Find where the given text appears and provide that cell's center as (X, Y) coordinate. 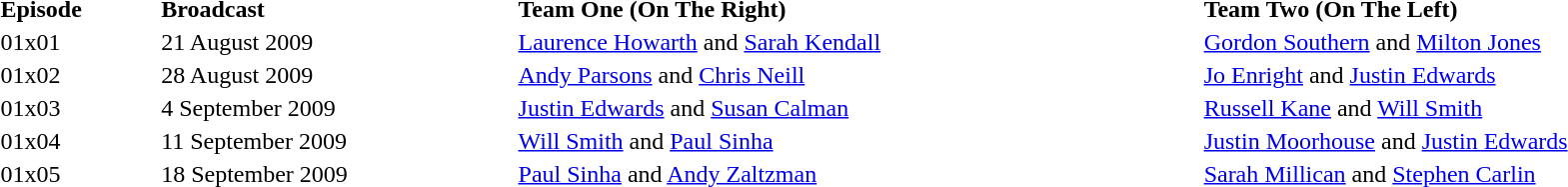
21 August 2009 (337, 42)
Andy Parsons and Chris Neill (857, 75)
11 September 2009 (337, 141)
Justin Edwards and Susan Calman (857, 108)
28 August 2009 (337, 75)
4 September 2009 (337, 108)
Will Smith and Paul Sinha (857, 141)
Laurence Howarth and Sarah Kendall (857, 42)
